For the text-containing cell, return its midpoint in [x, y] coordinate format. 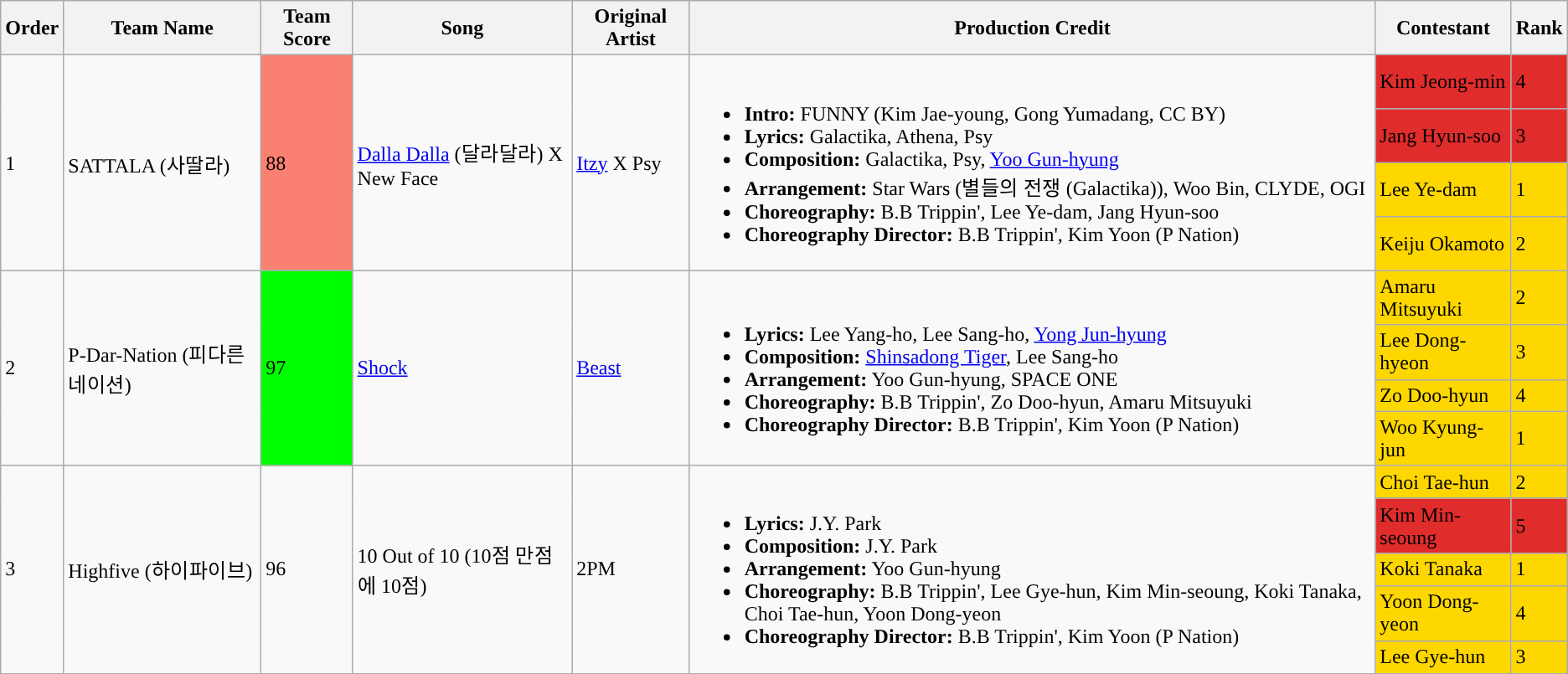
Jang Hyun-soo [1443, 136]
Woo Kyung-jun [1443, 439]
Zo Doo-hyun [1443, 395]
Yoon Dong-yeon [1443, 613]
Shock [462, 368]
Kim Jeong-min [1443, 82]
P-Dar-Nation (피다른네이션) [162, 368]
97 [307, 368]
10 Out of 10 (10점 만점에 10점) [462, 569]
Kim Min-seoung [1443, 526]
Itzy X Psy [632, 162]
Song [462, 28]
Lee Dong-hyeon [1443, 352]
Lee Gye-hun [1443, 656]
Contestant [1443, 28]
Amaru Mitsuyuki [1443, 298]
Dalla Dalla (달라달라) X New Face [462, 162]
Beast [632, 368]
96 [307, 569]
Production Credit [1032, 28]
Team Name [162, 28]
Koki Tanaka [1443, 569]
SATTALA (사딸라) [162, 162]
88 [307, 162]
Rank [1540, 28]
Keiju Okamoto [1443, 244]
Original Artist [632, 28]
Highfive (하이파이브) [162, 569]
Team Score [307, 28]
5 [1540, 526]
2PM [632, 569]
Lee Ye-dam [1443, 189]
Order [32, 28]
Choi Tae-hun [1443, 482]
